Pinpoint the cell where the given text exists, returning its (X, Y) midpoint coordinate. 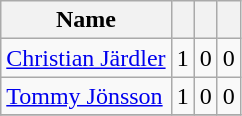
Name (86, 20)
Tommy Jönsson (86, 96)
Christian Järdler (86, 58)
